Find where the given text appears and provide that cell's center as (X, Y) coordinate. 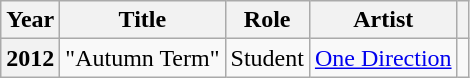
Artist (383, 20)
2012 (30, 58)
Year (30, 20)
Role (267, 20)
Student (267, 58)
One Direction (383, 58)
"Autumn Term" (142, 58)
Title (142, 20)
